Determine the [x, y] coordinate at the center of the cell enclosing the given text.  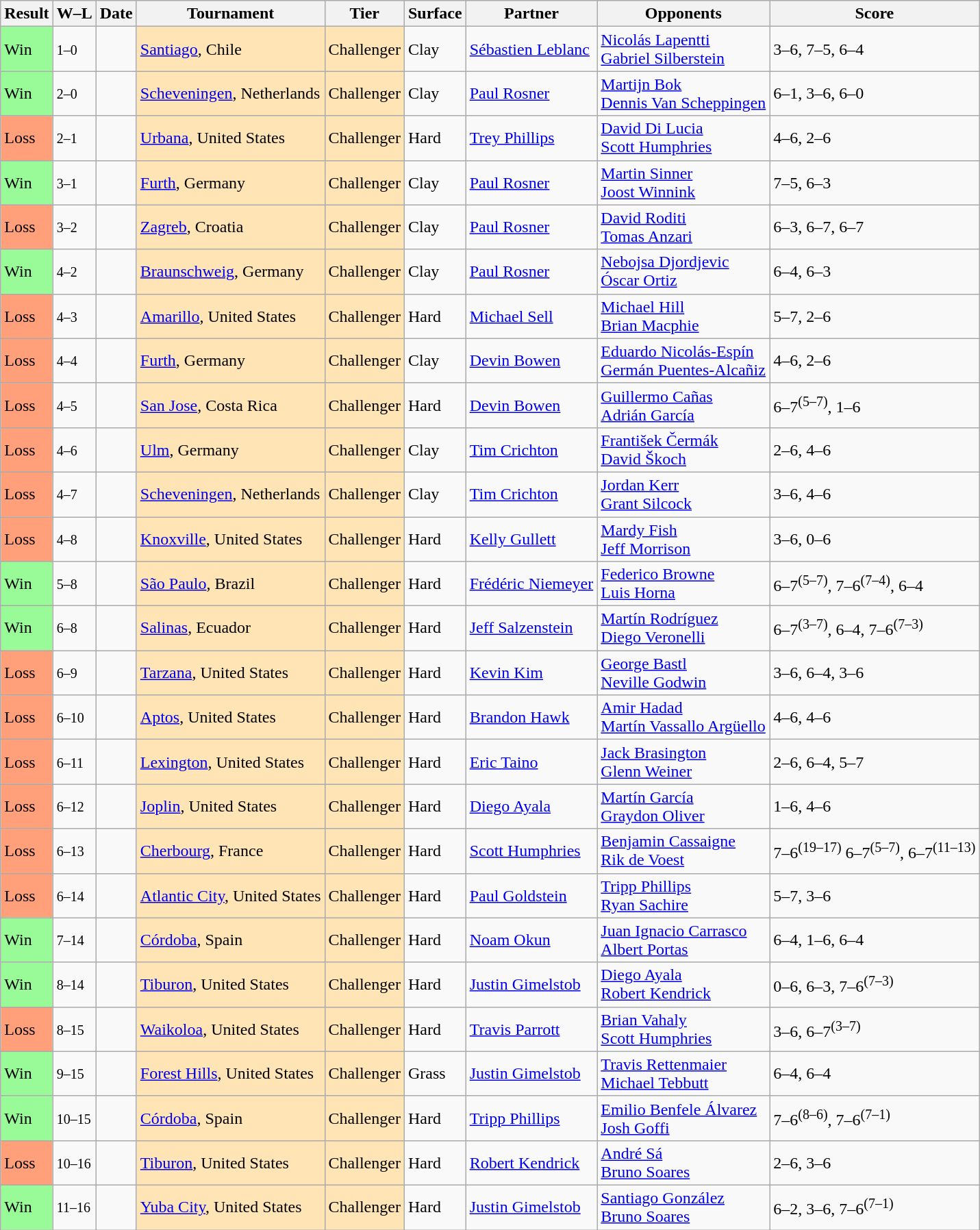
Robert Kendrick [531, 1163]
Result [27, 14]
Paul Goldstein [531, 896]
3–1 [74, 182]
Federico Browne Luis Horna [683, 583]
Mardy Fish Jeff Morrison [683, 538]
6–10 [74, 718]
0–6, 6–3, 7–6(7–3) [875, 985]
Partner [531, 14]
6–11 [74, 762]
2–0 [74, 93]
Jeff Salzenstein [531, 629]
Amir Hadad Martín Vassallo Argüello [683, 718]
André Sá Bruno Soares [683, 1163]
Guillermo Cañas Adrián García [683, 405]
Emilio Benfele Álvarez Josh Goffi [683, 1118]
6–7(5–7), 7–6(7–4), 6–4 [875, 583]
4–2 [74, 271]
Martijn Bok Dennis Van Scheppingen [683, 93]
Benjamin Cassaigne Rik de Voest [683, 851]
8–15 [74, 1029]
6–3, 6–7, 6–7 [875, 227]
5–8 [74, 583]
4–6 [74, 449]
4–8 [74, 538]
Santiago, Chile [230, 49]
6–4, 6–3 [875, 271]
4–4 [74, 360]
Jack Brasington Glenn Weiner [683, 762]
9–15 [74, 1074]
Trey Phillips [531, 138]
6–13 [74, 851]
5–7, 3–6 [875, 896]
6–1, 3–6, 6–0 [875, 93]
3–6, 0–6 [875, 538]
Zagreb, Croatia [230, 227]
Urbana, United States [230, 138]
Salinas, Ecuador [230, 629]
Waikoloa, United States [230, 1029]
W–L [74, 14]
Brian Vahaly Scott Humphries [683, 1029]
Sébastien Leblanc [531, 49]
6–4, 6–4 [875, 1074]
Travis Rettenmaier Michael Tebbutt [683, 1074]
6–14 [74, 896]
Nebojsa Djordjevic Óscar Ortiz [683, 271]
6–7(3–7), 6–4, 7–6(7–3) [875, 629]
2–1 [74, 138]
8–14 [74, 985]
Tournament [230, 14]
2–6, 6–4, 5–7 [875, 762]
Opponents [683, 14]
Cherbourg, France [230, 851]
6–2, 3–6, 7–6(7–1) [875, 1207]
4–7 [74, 494]
7–14 [74, 940]
Joplin, United States [230, 807]
Tripp Phillips [531, 1118]
Braunschweig, Germany [230, 271]
Brandon Hawk [531, 718]
6–12 [74, 807]
Lexington, United States [230, 762]
Ulm, Germany [230, 449]
Juan Ignacio Carrasco Albert Portas [683, 940]
10–15 [74, 1118]
Eduardo Nicolás-Espín Germán Puentes-Alcañiz [683, 360]
Surface [435, 14]
Travis Parrott [531, 1029]
Santiago González Bruno Soares [683, 1207]
Score [875, 14]
Aptos, United States [230, 718]
Martin Sinner Joost Winnink [683, 182]
Kelly Gullett [531, 538]
Diego Ayala Robert Kendrick [683, 985]
4–3 [74, 316]
6–8 [74, 629]
David Roditi Tomas Anzari [683, 227]
3–2 [74, 227]
Martín García Graydon Oliver [683, 807]
Eric Taino [531, 762]
3–6, 6–7(3–7) [875, 1029]
Knoxville, United States [230, 538]
Nicolás Lapentti Gabriel Silberstein [683, 49]
Yuba City, United States [230, 1207]
Frédéric Niemeyer [531, 583]
San Jose, Costa Rica [230, 405]
Date [116, 14]
6–7(5–7), 1–6 [875, 405]
4–6, 4–6 [875, 718]
Tarzana, United States [230, 673]
3–6, 7–5, 6–4 [875, 49]
7–6(8–6), 7–6(7–1) [875, 1118]
Tier [364, 14]
1–6, 4–6 [875, 807]
3–6, 6–4, 3–6 [875, 673]
Noam Okun [531, 940]
São Paulo, Brazil [230, 583]
Tripp Phillips Ryan Sachire [683, 896]
Grass [435, 1074]
Diego Ayala [531, 807]
Michael Hill Brian Macphie [683, 316]
4–5 [74, 405]
3–6, 4–6 [875, 494]
Michael Sell [531, 316]
10–16 [74, 1163]
Atlantic City, United States [230, 896]
Kevin Kim [531, 673]
George Bastl Neville Godwin [683, 673]
Forest Hills, United States [230, 1074]
2–6, 3–6 [875, 1163]
6–9 [74, 673]
Scott Humphries [531, 851]
11–16 [74, 1207]
7–5, 6–3 [875, 182]
2–6, 4–6 [875, 449]
David Di Lucia Scott Humphries [683, 138]
František Čermák David Škoch [683, 449]
Amarillo, United States [230, 316]
1–0 [74, 49]
6–4, 1–6, 6–4 [875, 940]
5–7, 2–6 [875, 316]
7–6(19–17) 6–7(5–7), 6–7(11–13) [875, 851]
Martín Rodríguez Diego Veronelli [683, 629]
Jordan Kerr Grant Silcock [683, 494]
